Capture the cell that displays the provided text and extract its [X, Y] central coordinate. 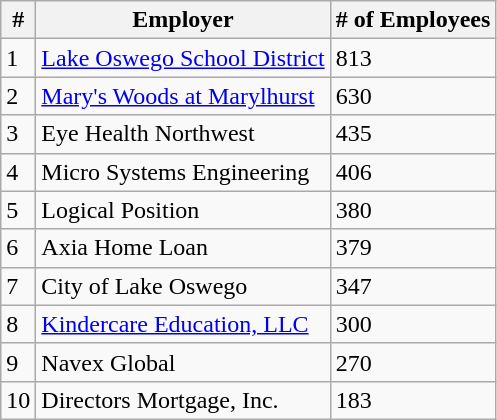
Logical Position [183, 210]
183 [413, 400]
Eye Health Northwest [183, 134]
347 [413, 286]
Navex Global [183, 362]
Employer [183, 20]
5 [18, 210]
Axia Home Loan [183, 248]
# of Employees [413, 20]
8 [18, 324]
# [18, 20]
435 [413, 134]
3 [18, 134]
380 [413, 210]
Kindercare Education, LLC [183, 324]
300 [413, 324]
813 [413, 58]
270 [413, 362]
406 [413, 172]
10 [18, 400]
Directors Mortgage, Inc. [183, 400]
4 [18, 172]
2 [18, 96]
Lake Oswego School District [183, 58]
379 [413, 248]
7 [18, 286]
Micro Systems Engineering [183, 172]
1 [18, 58]
630 [413, 96]
6 [18, 248]
Mary's Woods at Marylhurst [183, 96]
9 [18, 362]
City of Lake Oswego [183, 286]
